Provide the [X, Y] coordinate of the cell's center where the given text is located.  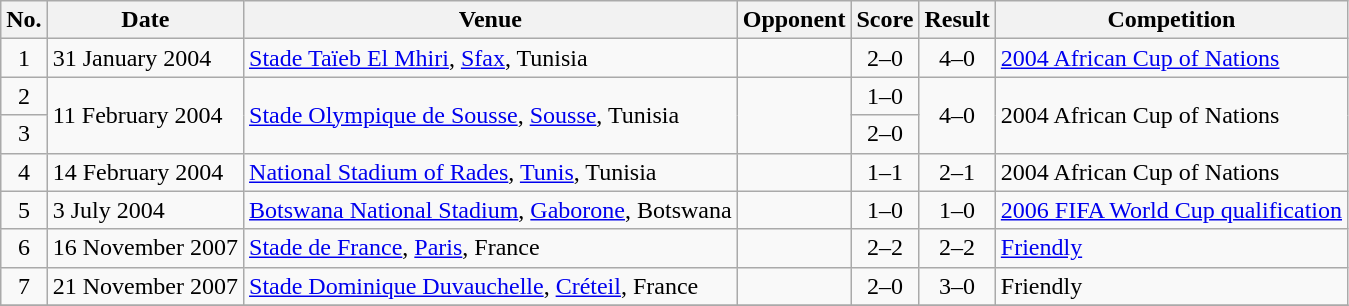
6 [24, 248]
Competition [1171, 20]
No. [24, 20]
21 November 2007 [145, 286]
Date [145, 20]
Stade Taïeb El Mhiri, Sfax, Tunisia [491, 58]
Venue [491, 20]
1–1 [885, 172]
14 February 2004 [145, 172]
7 [24, 286]
3–0 [957, 286]
3 July 2004 [145, 210]
3 [24, 134]
Result [957, 20]
16 November 2007 [145, 248]
Stade Olympique de Sousse, Sousse, Tunisia [491, 115]
2 [24, 96]
Stade Dominique Duvauchelle, Créteil, France [491, 286]
Stade de France, Paris, France [491, 248]
2–1 [957, 172]
National Stadium of Rades, Tunis, Tunisia [491, 172]
31 January 2004 [145, 58]
2006 FIFA World Cup qualification [1171, 210]
1 [24, 58]
11 February 2004 [145, 115]
Score [885, 20]
Opponent [794, 20]
Botswana National Stadium, Gaborone, Botswana [491, 210]
5 [24, 210]
4 [24, 172]
